Return [x, y] of the center of cell containing provided text 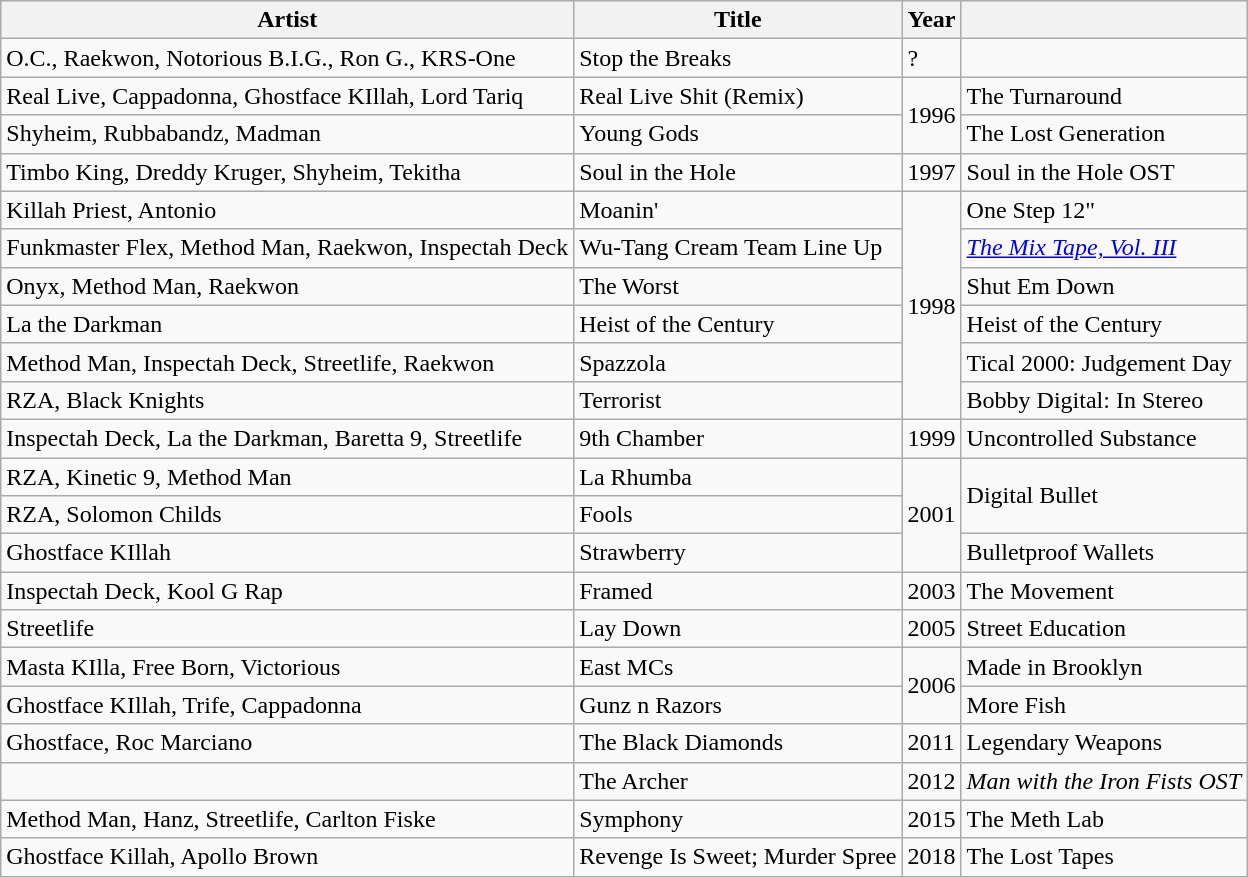
2006 [932, 686]
2012 [932, 781]
2011 [932, 743]
Year [932, 20]
The Archer [738, 781]
Killah Priest, Antonio [288, 210]
1997 [932, 172]
Streetlife [288, 629]
Ghostface KIllah [288, 553]
2018 [932, 857]
Masta KIlla, Free Born, Victorious [288, 667]
Young Gods [738, 134]
Real Live, Cappadonna, Ghostface KIllah, Lord Tariq [288, 96]
Title [738, 20]
Uncontrolled Substance [1104, 438]
More Fish [1104, 705]
Made in Brooklyn [1104, 667]
East MCs [738, 667]
The Turnaround [1104, 96]
1999 [932, 438]
? [932, 58]
Moanin' [738, 210]
Terrorist [738, 400]
9th Chamber [738, 438]
RZA, Black Knights [288, 400]
The Movement [1104, 591]
O.C., Raekwon, Notorious B.I.G., Ron G., KRS-One [288, 58]
Method Man, Hanz, Streetlife, Carlton Fiske [288, 819]
Inspectah Deck, Kool G Rap [288, 591]
Framed [738, 591]
Street Education [1104, 629]
The Lost Tapes [1104, 857]
Revenge Is Sweet; Murder Spree [738, 857]
Real Live Shit (Remix) [738, 96]
La Rhumba [738, 477]
Onyx, Method Man, Raekwon [288, 286]
Wu-Tang Cream Team Line Up [738, 248]
Inspectah Deck, La the Darkman, Baretta 9, Streetlife [288, 438]
Funkmaster Flex, Method Man, Raekwon, Inspectah Deck [288, 248]
Legendary Weapons [1104, 743]
The Worst [738, 286]
RZA, Solomon Childs [288, 515]
Man with the Iron Fists OST [1104, 781]
2001 [932, 515]
Ghostface Killah, Apollo Brown [288, 857]
The Black Diamonds [738, 743]
2005 [932, 629]
The Mix Tape, Vol. III [1104, 248]
Strawberry [738, 553]
The Lost Generation [1104, 134]
Method Man, Inspectah Deck, Streetlife, Raekwon [288, 362]
Stop the Breaks [738, 58]
Timbo King, Dreddy Kruger, Shyheim, Tekitha [288, 172]
La the Darkman [288, 324]
2015 [932, 819]
Ghostface, Roc Marciano [288, 743]
Soul in the Hole OST [1104, 172]
2003 [932, 591]
RZA, Kinetic 9, Method Man [288, 477]
Shyheim, Rubbabandz, Madman [288, 134]
Tical 2000: Judgement Day [1104, 362]
Symphony [738, 819]
Artist [288, 20]
One Step 12" [1104, 210]
Gunz n Razors [738, 705]
Ghostface KIllah, Trife, Cappadonna [288, 705]
Shut Em Down [1104, 286]
The Meth Lab [1104, 819]
Soul in the Hole [738, 172]
Fools [738, 515]
Bobby Digital: In Stereo [1104, 400]
Digital Bullet [1104, 496]
1996 [932, 115]
Bulletproof Wallets [1104, 553]
1998 [932, 305]
Spazzola [738, 362]
Lay Down [738, 629]
